Find where the given text appears and provide that cell's center as (X, Y) coordinate. 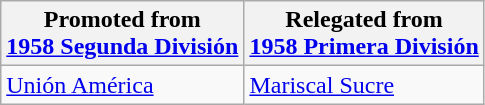
Relegated from1958 Primera División (364, 34)
Unión América (122, 85)
Mariscal Sucre (364, 85)
Promoted from1958 Segunda División (122, 34)
